From the cell containing the given text, extract its center point as [X, Y] coordinate. 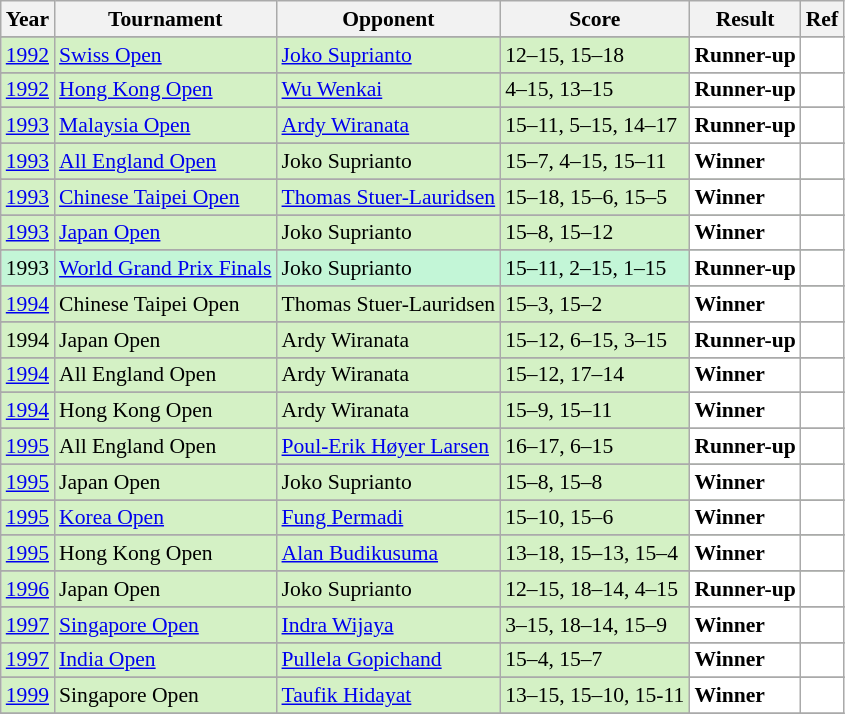
Opponent [388, 19]
15–12, 17–14 [594, 375]
1996 [28, 589]
Alan Budikusuma [388, 554]
15–11, 2–15, 1–15 [594, 269]
World Grand Prix Finals [165, 269]
Korea Open [165, 518]
Pullela Gopichand [388, 660]
15–10, 15–6 [594, 518]
Score [594, 19]
15–12, 6–15, 3–15 [594, 340]
13–18, 15–13, 15–4 [594, 554]
Taufik Hidayat [388, 696]
15–7, 4–15, 15–11 [594, 162]
Wu Wenkai [388, 90]
Ref [822, 19]
India Open [165, 660]
Result [744, 19]
Fung Permadi [388, 518]
12–15, 18–14, 4–15 [594, 589]
15–11, 5–15, 14–17 [594, 126]
Poul-Erik Høyer Larsen [388, 447]
15–18, 15–6, 15–5 [594, 197]
Swiss Open [165, 55]
15–8, 15–8 [594, 482]
13–15, 15–10, 15-11 [594, 696]
4–15, 13–15 [594, 90]
1999 [28, 696]
12–15, 15–18 [594, 55]
3–15, 18–14, 15–9 [594, 625]
15–4, 15–7 [594, 660]
Indra Wijaya [388, 625]
16–17, 6–15 [594, 447]
Malaysia Open [165, 126]
Tournament [165, 19]
Year [28, 19]
15–8, 15–12 [594, 233]
15–3, 15–2 [594, 304]
15–9, 15–11 [594, 411]
